Extract the (x, y) coordinate from the center of the cell holding the provided text.  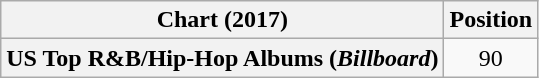
US Top R&B/Hip-Hop Albums (Billboard) (222, 58)
Position (491, 20)
Chart (2017) (222, 20)
90 (491, 58)
